Search for the cell housing the specified text and yield its [x, y] center coordinate. 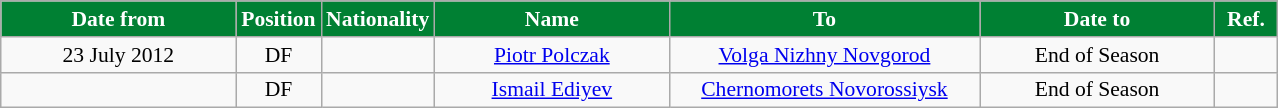
23 July 2012 [118, 55]
Position [278, 19]
Date from [118, 19]
Nationality [378, 19]
Piotr Polczak [552, 55]
Chernomorets Novorossiysk [824, 90]
Ismail Ediyev [552, 90]
Ref. [1246, 19]
To [824, 19]
Name [552, 19]
Date to [1098, 19]
Volga Nizhny Novgorod [824, 55]
